Return [X, Y] of the center of cell containing provided text 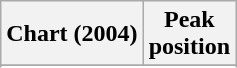
Chart (2004) [72, 34]
Peakposition [189, 34]
